Identify which cell holds the provided text, then report its [X, Y] central coordinate. 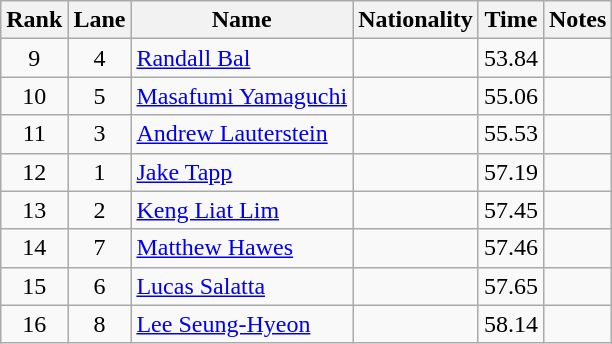
55.06 [510, 96]
3 [100, 134]
12 [34, 172]
16 [34, 324]
Rank [34, 20]
2 [100, 210]
9 [34, 58]
Lucas Salatta [242, 286]
Time [510, 20]
57.19 [510, 172]
1 [100, 172]
10 [34, 96]
57.45 [510, 210]
Nationality [416, 20]
Notes [577, 20]
11 [34, 134]
Jake Tapp [242, 172]
8 [100, 324]
57.46 [510, 248]
Lane [100, 20]
14 [34, 248]
57.65 [510, 286]
53.84 [510, 58]
6 [100, 286]
55.53 [510, 134]
Masafumi Yamaguchi [242, 96]
Keng Liat Lim [242, 210]
13 [34, 210]
58.14 [510, 324]
Name [242, 20]
7 [100, 248]
Lee Seung-Hyeon [242, 324]
5 [100, 96]
Randall Bal [242, 58]
Andrew Lauterstein [242, 134]
15 [34, 286]
Matthew Hawes [242, 248]
4 [100, 58]
